For the text-containing cell, return its midpoint in [X, Y] coordinate format. 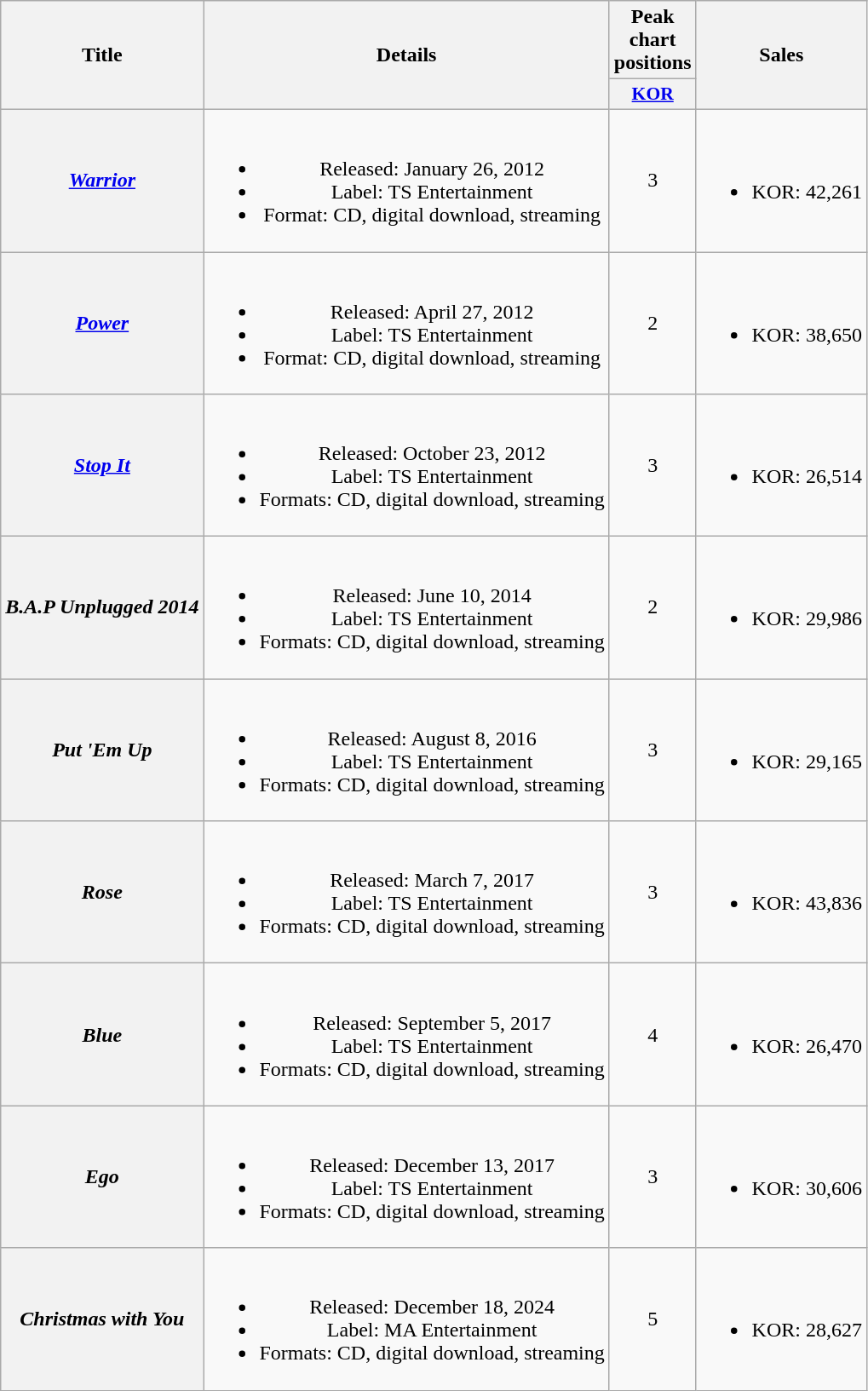
KOR: 28,627 [781, 1319]
KOR: 29,165 [781, 750]
Released: December 13, 2017Label: TS EntertainmentFormats: CD, digital download, streaming [406, 1177]
Sales [781, 55]
Released: April 27, 2012Label: TS EntertainmentFormat: CD, digital download, streaming [406, 324]
Put 'Em Up [102, 750]
Released: August 8, 2016Label: TS EntertainmentFormats: CD, digital download, streaming [406, 750]
KOR: 42,261 [781, 181]
4 [652, 1034]
KOR [652, 95]
KOR: 29,986 [781, 608]
KOR: 38,650 [781, 324]
Warrior [102, 181]
Released: June 10, 2014Label: TS EntertainmentFormats: CD, digital download, streaming [406, 608]
KOR: 43,836 [781, 893]
Released: March 7, 2017Label: TS EntertainmentFormats: CD, digital download, streaming [406, 893]
Title [102, 55]
Christmas with You [102, 1319]
KOR: 26,514 [781, 465]
Released: September 5, 2017Label: TS EntertainmentFormats: CD, digital download, streaming [406, 1034]
KOR: 26,470 [781, 1034]
Peak chart positions [652, 40]
Power [102, 324]
Rose [102, 893]
KOR: 30,606 [781, 1177]
Released: October 23, 2012Label: TS EntertainmentFormats: CD, digital download, streaming [406, 465]
5 [652, 1319]
Released: December 18, 2024Label: MA EntertainmentFormats: CD, digital download, streaming [406, 1319]
Details [406, 55]
Stop It [102, 465]
Released: January 26, 2012Label: TS EntertainmentFormat: CD, digital download, streaming [406, 181]
Blue [102, 1034]
Ego [102, 1177]
B.A.P Unplugged 2014 [102, 608]
